Provide the (X, Y) coordinate of the cell's center where the given text is located.  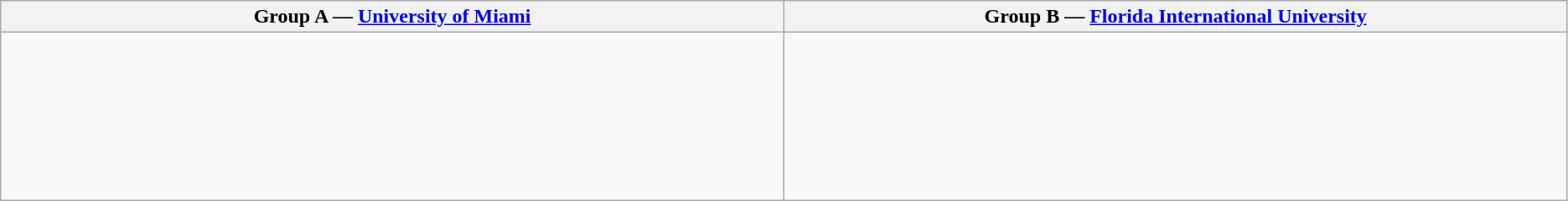
Group B — Florida International University (1175, 17)
Group A — University of Miami (392, 17)
